Return (x, y) of the center of cell containing provided text 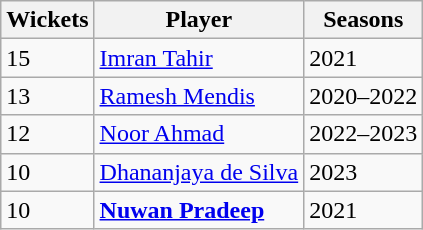
Noor Ahmad (199, 134)
Imran Tahir (199, 58)
12 (48, 134)
Seasons (364, 20)
13 (48, 96)
Ramesh Mendis (199, 96)
Dhananjaya de Silva (199, 172)
Nuwan Pradeep (199, 210)
15 (48, 58)
2020–2022 (364, 96)
2022–2023 (364, 134)
Player (199, 20)
Wickets (48, 20)
2023 (364, 172)
